Output the (X, Y) coordinate of the center of the cell containing the given text.  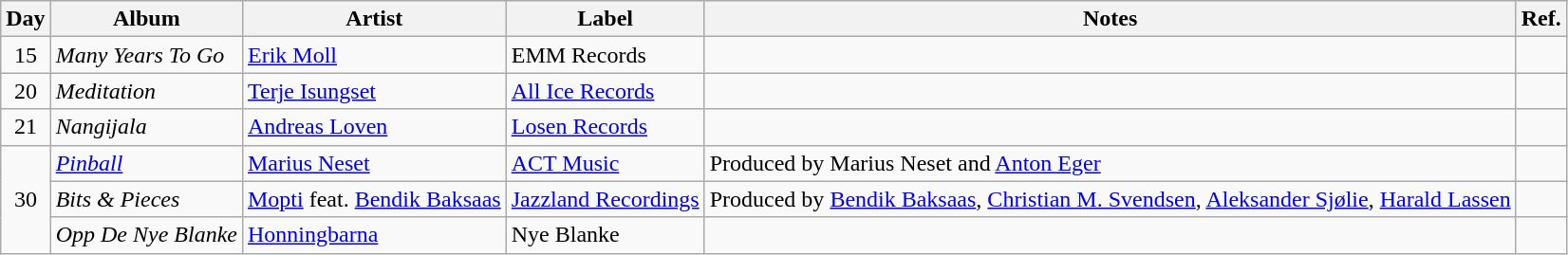
ACT Music (606, 163)
Pinball (146, 163)
Produced by Bendik Baksaas, Christian M. Svendsen, Aleksander Sjølie, Harald Lassen (1111, 199)
Produced by Marius Neset and Anton Eger (1111, 163)
Nye Blanke (606, 235)
Jazzland Recordings (606, 199)
Bits & Pieces (146, 199)
Opp De Nye Blanke (146, 235)
All Ice Records (606, 91)
21 (26, 127)
Notes (1111, 19)
Ref. (1541, 19)
Label (606, 19)
Marius Neset (374, 163)
Mopti feat. Bendik Baksaas (374, 199)
Nangijala (146, 127)
Meditation (146, 91)
Terje Isungset (374, 91)
Honningbarna (374, 235)
Erik Moll (374, 55)
Many Years To Go (146, 55)
Andreas Loven (374, 127)
20 (26, 91)
EMM Records (606, 55)
Day (26, 19)
Album (146, 19)
Losen Records (606, 127)
15 (26, 55)
Artist (374, 19)
30 (26, 199)
